Capture the cell that displays the provided text and extract its (x, y) central coordinate. 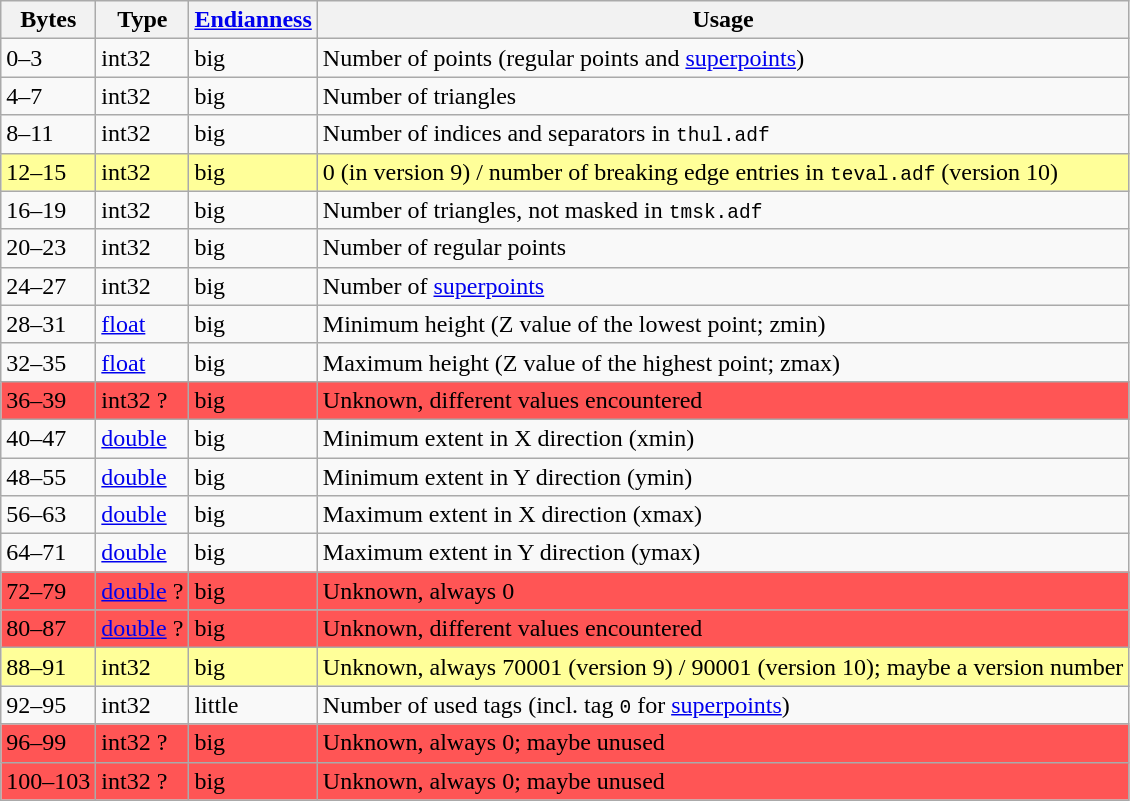
Unknown, always 0 (723, 591)
12–15 (48, 172)
24–27 (48, 286)
Minimum extent in Y direction (ymin) (723, 477)
96–99 (48, 743)
Number of triangles, not masked in tmsk.adf (723, 210)
80–87 (48, 629)
Number of points (regular points and superpoints) (723, 58)
72–79 (48, 591)
64–71 (48, 553)
88–91 (48, 667)
0 (in version 9) / number of breaking edge entries in teval.adf (version 10) (723, 172)
Maximum extent in X direction (xmax) (723, 515)
Usage (723, 20)
Number of superpoints (723, 286)
40–47 (48, 438)
Endianness (253, 20)
100–103 (48, 781)
4–7 (48, 96)
Number of used tags (incl. tag 0 for superpoints) (723, 705)
32–35 (48, 362)
36–39 (48, 400)
8–11 (48, 134)
little (253, 705)
Minimum height (Z value of the lowest point; zmin) (723, 324)
Unknown, always 70001 (version 9) / 90001 (version 10); maybe a version number (723, 667)
Number of indices and separators in thul.adf (723, 134)
92–95 (48, 705)
16–19 (48, 210)
56–63 (48, 515)
Number of regular points (723, 248)
Minimum extent in X direction (xmin) (723, 438)
20–23 (48, 248)
Number of triangles (723, 96)
Bytes (48, 20)
48–55 (48, 477)
Maximum height (Z value of the highest point; zmax) (723, 362)
Type (142, 20)
0–3 (48, 58)
28–31 (48, 324)
Maximum extent in Y direction (ymax) (723, 553)
